Capture the cell that displays the provided text and extract its (x, y) central coordinate. 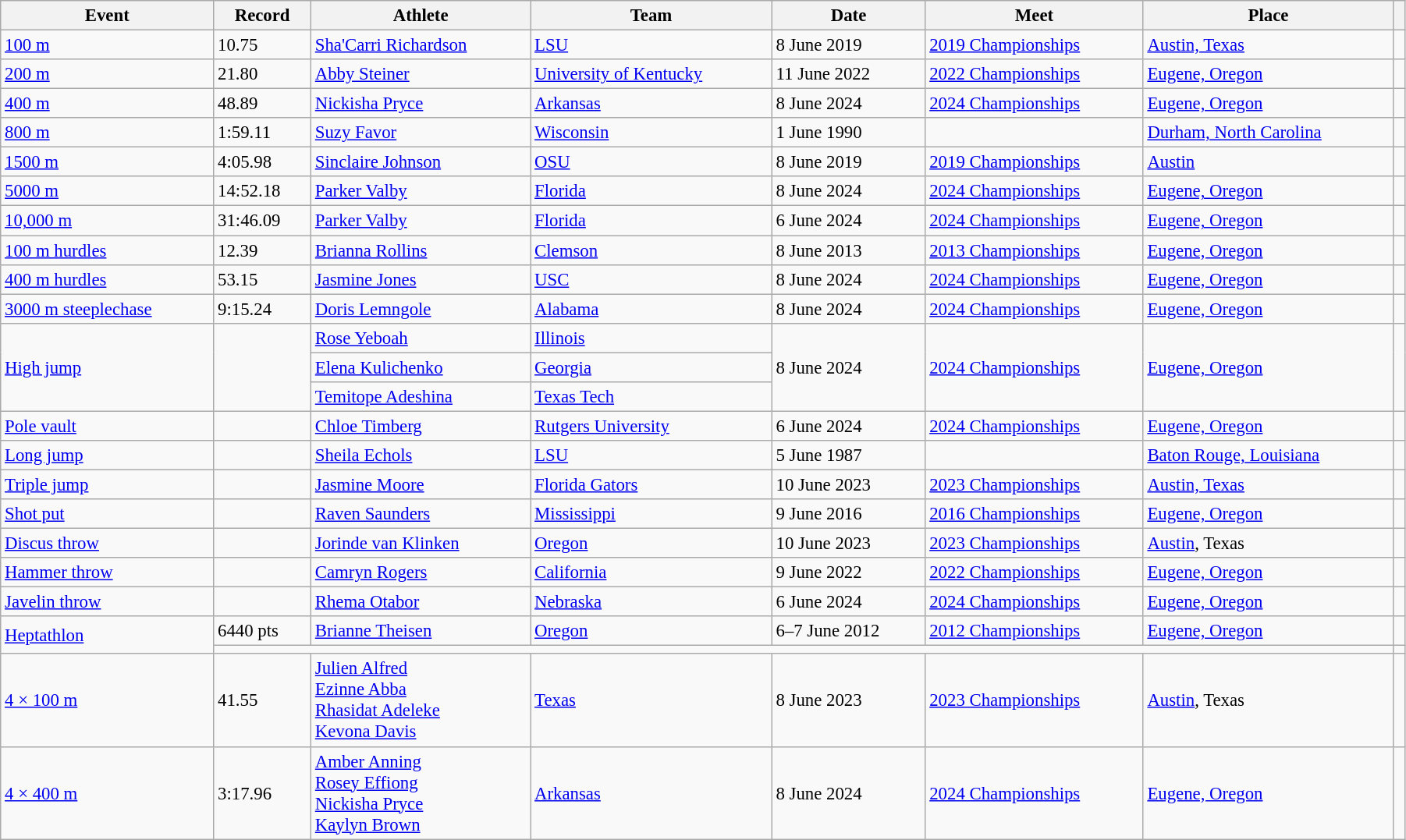
4 × 100 m (108, 700)
Long jump (108, 455)
Pole vault (108, 426)
400 m hurdles (108, 279)
Baton Rouge, Louisiana (1269, 455)
100 m hurdles (108, 250)
Jasmine Jones (420, 279)
Rose Yeboah (420, 338)
100 m (108, 45)
Triple jump (108, 484)
Javelin throw (108, 602)
Mississippi (651, 514)
Elena Kulichenko (420, 367)
53.15 (262, 279)
4 × 400 m (108, 792)
5 June 1987 (849, 455)
Heptathlon (108, 635)
Record (262, 16)
Amber AnningRosey Effiong Nickisha PryceKaylyn Brown (420, 792)
Suzy Favor (420, 133)
Sha'Carri Richardson (420, 45)
Place (1269, 16)
8 June 2013 (849, 250)
10.75 (262, 45)
1:59.11 (262, 133)
41.55 (262, 700)
Julien AlfredEzinne Abba Rhasidat Adeleke Kevona Davis (420, 700)
Shot put (108, 514)
2013 Championships (1035, 250)
11 June 2022 (849, 74)
Sinclaire Johnson (420, 162)
Camryn Rogers (420, 572)
200 m (108, 74)
Georgia (651, 367)
31:46.09 (262, 221)
9 June 2016 (849, 514)
Rutgers University (651, 426)
Brianna Rollins (420, 250)
2016 Championships (1035, 514)
Sheila Echols (420, 455)
2012 Championships (1035, 631)
Austin (1269, 162)
Nebraska (651, 602)
Alabama (651, 309)
High jump (108, 367)
Team (651, 16)
Meet (1035, 16)
6–7 June 2012 (849, 631)
USC (651, 279)
Doris Lemngole (420, 309)
10,000 m (108, 221)
3:17.96 (262, 792)
Rhema Otabor (420, 602)
Texas (651, 700)
5000 m (108, 191)
Discus throw (108, 544)
Nickisha Pryce (420, 104)
Illinois (651, 338)
8 June 2023 (849, 700)
3000 m steeplechase (108, 309)
Jorinde van Klinken (420, 544)
800 m (108, 133)
Texas Tech (651, 397)
Wisconsin (651, 133)
Raven Saunders (420, 514)
4:05.98 (262, 162)
9 June 2022 (849, 572)
Brianne Theisen (420, 631)
14:52.18 (262, 191)
21.80 (262, 74)
Temitope Adeshina (420, 397)
12.39 (262, 250)
Jasmine Moore (420, 484)
Date (849, 16)
Chloe Timberg (420, 426)
California (651, 572)
400 m (108, 104)
6440 pts (262, 631)
Hammer throw (108, 572)
Abby Steiner (420, 74)
1500 m (108, 162)
9:15.24 (262, 309)
Athlete (420, 16)
Event (108, 16)
University of Kentucky (651, 74)
OSU (651, 162)
1 June 1990 (849, 133)
Florida Gators (651, 484)
Durham, North Carolina (1269, 133)
Clemson (651, 250)
48.89 (262, 104)
